Find where the given text appears and provide that cell's center as (x, y) coordinate. 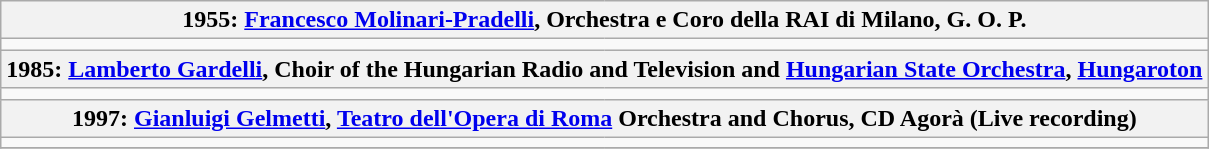
1985: Lamberto Gardelli, Choir of the Hungarian Radio and Television and Hungarian State Orchestra, Hungaroton (604, 69)
1955: Francesco Molinari-Pradelli, Orchestra e Coro della RAI di Milano, G. O. P. (604, 20)
1997: Gianluigi Gelmetti, Teatro dell'Opera di Roma Orchestra and Chorus, CD Agorà (Live recording) (604, 118)
